Extract the [x, y] coordinate from the center of the cell holding the provided text.  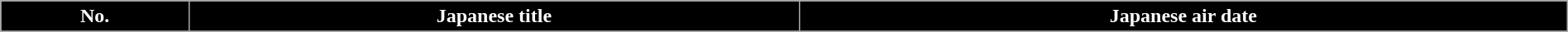
Japanese title [494, 16]
Japanese air date [1183, 16]
No. [95, 16]
